From the cell containing the given text, extract its center point as (x, y) coordinate. 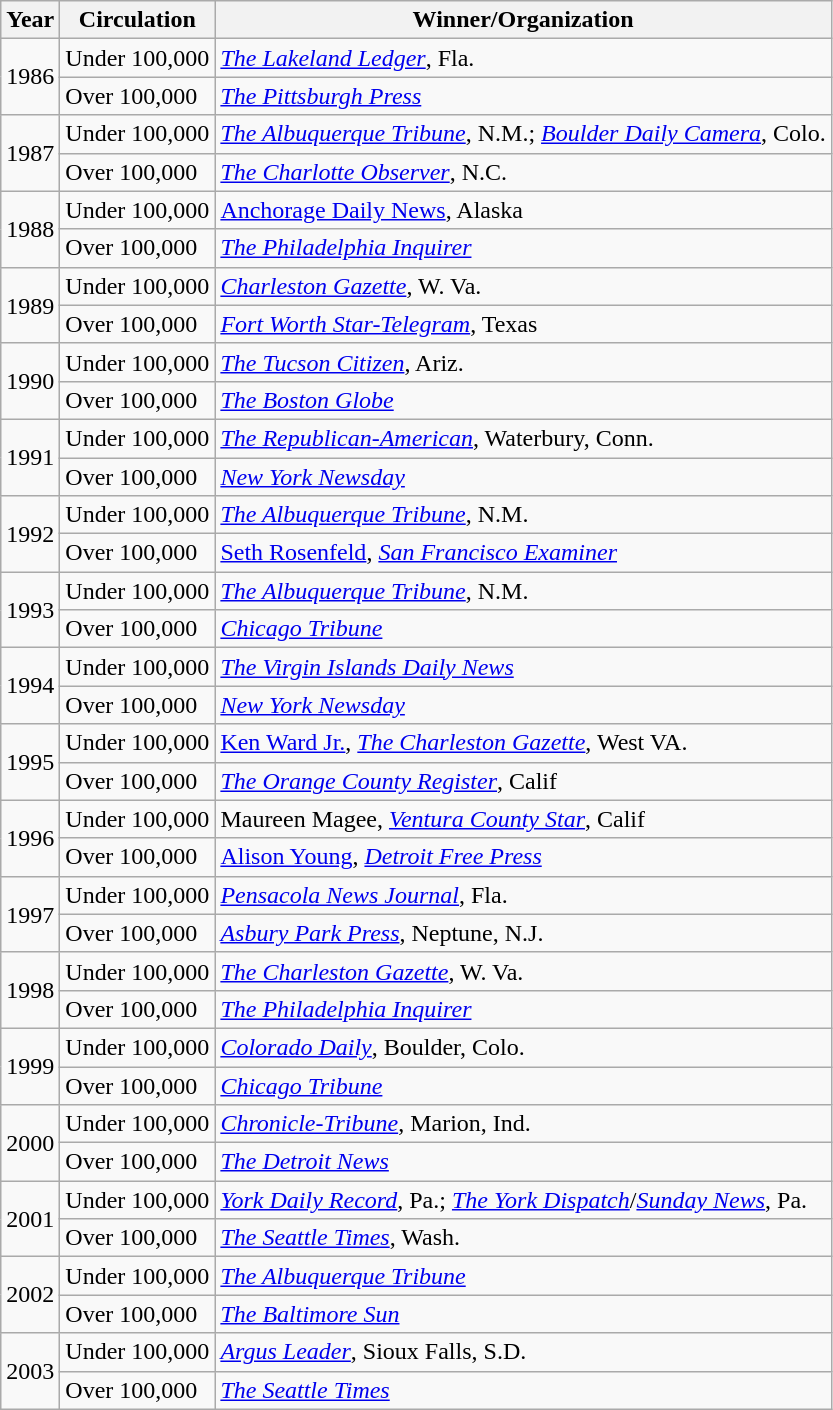
The Detroit News (523, 1162)
Chronicle-Tribune, Marion, Ind. (523, 1124)
1997 (30, 914)
Alison Young, Detroit Free Press (523, 857)
The Tucson Citizen, Ariz. (523, 362)
Charleston Gazette, W. Va. (523, 286)
Year (30, 20)
1988 (30, 229)
1991 (30, 457)
1987 (30, 153)
2001 (30, 1219)
1993 (30, 610)
1999 (30, 1066)
The Virgin Islands Daily News (523, 667)
Seth Rosenfeld, San Francisco Examiner (523, 553)
1994 (30, 686)
1990 (30, 381)
The Pittsburgh Press (523, 96)
The Seattle Times, Wash. (523, 1238)
Argus Leader, Sioux Falls, S.D. (523, 1352)
2002 (30, 1295)
Pensacola News Journal, Fla. (523, 895)
Ken Ward Jr., The Charleston Gazette, West VA. (523, 743)
1996 (30, 838)
1986 (30, 77)
York Daily Record, Pa.; The York Dispatch/Sunday News, Pa. (523, 1200)
Circulation (138, 20)
2003 (30, 1371)
Anchorage Daily News, Alaska (523, 210)
Fort Worth Star-Telegram, Texas (523, 324)
Colorado Daily, Boulder, Colo. (523, 1047)
The Boston Globe (523, 400)
The Albuquerque Tribune, N.M.; Boulder Daily Camera, Colo. (523, 134)
Maureen Magee, Ventura County Star, Calif (523, 819)
The Charleston Gazette, W. Va. (523, 971)
The Albuquerque Tribune (523, 1276)
1998 (30, 990)
The Charlotte Observer, N.C. (523, 172)
The Republican-American, Waterbury, Conn. (523, 438)
1989 (30, 305)
Winner/Organization (523, 20)
The Baltimore Sun (523, 1314)
1992 (30, 534)
2000 (30, 1143)
The Orange County Register, Calif (523, 781)
The Lakeland Ledger, Fla. (523, 58)
1995 (30, 762)
The Seattle Times (523, 1390)
Asbury Park Press, Neptune, N.J. (523, 933)
